Pinpoint the cell where the given text exists, returning its (x, y) midpoint coordinate. 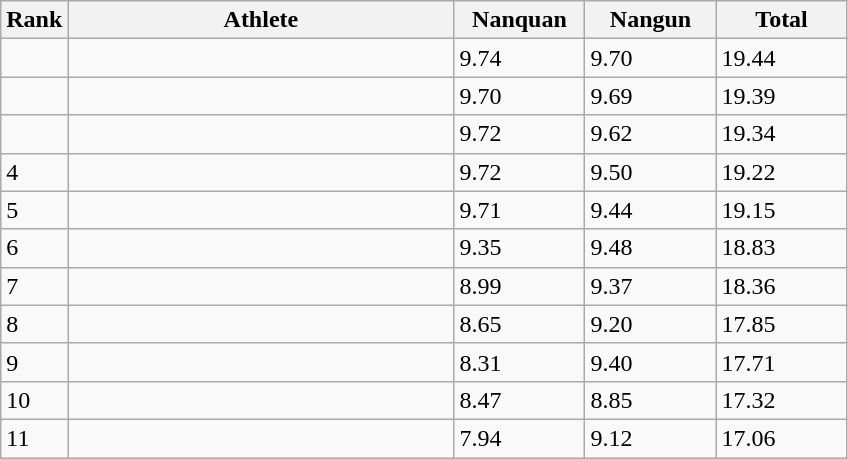
19.39 (782, 96)
9.20 (650, 324)
7.94 (520, 438)
Rank (34, 20)
Total (782, 20)
19.44 (782, 58)
17.85 (782, 324)
9.69 (650, 96)
Athlete (261, 20)
9 (34, 362)
19.22 (782, 172)
8.31 (520, 362)
8 (34, 324)
7 (34, 286)
17.06 (782, 438)
9.62 (650, 134)
9.74 (520, 58)
18.83 (782, 248)
19.15 (782, 210)
9.48 (650, 248)
8.47 (520, 400)
Nangun (650, 20)
9.37 (650, 286)
8.85 (650, 400)
5 (34, 210)
9.71 (520, 210)
9.12 (650, 438)
4 (34, 172)
17.71 (782, 362)
8.65 (520, 324)
9.40 (650, 362)
17.32 (782, 400)
18.36 (782, 286)
10 (34, 400)
9.44 (650, 210)
9.35 (520, 248)
Nanquan (520, 20)
19.34 (782, 134)
9.50 (650, 172)
8.99 (520, 286)
6 (34, 248)
11 (34, 438)
